Pinpoint the cell where the given text exists, returning its [x, y] midpoint coordinate. 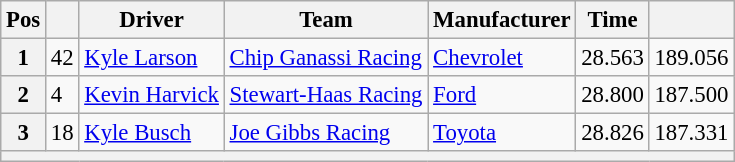
Toyota [502, 133]
4 [62, 95]
187.500 [692, 95]
Kevin Harvick [152, 95]
28.800 [612, 95]
1 [24, 58]
Chevrolet [502, 58]
Joe Gibbs Racing [326, 133]
Time [612, 20]
3 [24, 133]
Stewart-Haas Racing [326, 95]
Manufacturer [502, 20]
Team [326, 20]
18 [62, 133]
2 [24, 95]
Kyle Larson [152, 58]
28.826 [612, 133]
28.563 [612, 58]
42 [62, 58]
189.056 [692, 58]
Chip Ganassi Racing [326, 58]
Ford [502, 95]
Kyle Busch [152, 133]
Driver [152, 20]
187.331 [692, 133]
Pos [24, 20]
